Return the (X, Y) coordinate for the center point of the cell that contains the specified text.  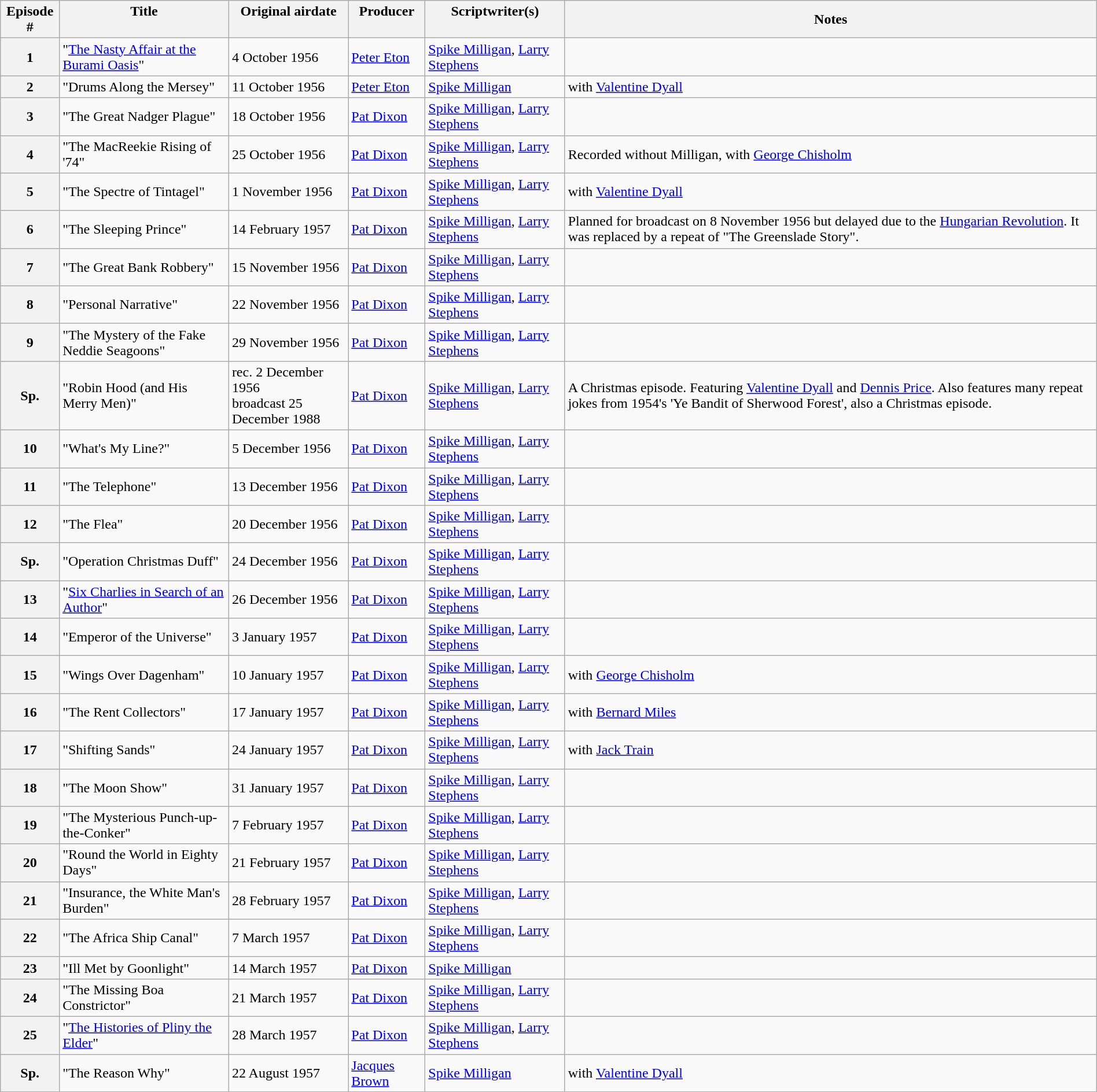
29 November 1956 (288, 342)
21 (30, 900)
Original airdate (288, 20)
12 (30, 524)
25 (30, 1035)
Recorded without Milligan, with George Chisholm (831, 154)
"The Reason Why" (145, 1072)
"Operation Christmas Duff" (145, 562)
"The Spectre of Tintagel" (145, 192)
22 (30, 938)
20 (30, 863)
14 March 1957 (288, 968)
23 (30, 968)
"The Great Bank Robbery" (145, 267)
"The Great Nadger Plague" (145, 117)
Scriptwriter(s) (495, 20)
"Round the World in Eighty Days" (145, 863)
15 November 1956 (288, 267)
"Ill Met by Goonlight" (145, 968)
3 (30, 117)
with Bernard Miles (831, 713)
"Six Charlies in Search of an Author" (145, 599)
8 (30, 304)
16 (30, 713)
17 January 1957 (288, 713)
with George Chisholm (831, 674)
Notes (831, 20)
"The Mystery of the Fake Neddie Seagoons" (145, 342)
Jacques Brown (386, 1072)
"The Mysterious Punch-up-the-Conker" (145, 825)
11 (30, 486)
26 December 1956 (288, 599)
"The Moon Show" (145, 788)
with Jack Train (831, 750)
13 (30, 599)
17 (30, 750)
18 October 1956 (288, 117)
14 (30, 637)
2 (30, 87)
21 February 1957 (288, 863)
"The MacReekie Rising of '74" (145, 154)
18 (30, 788)
31 January 1957 (288, 788)
Episode # (30, 20)
22 August 1957 (288, 1072)
24 January 1957 (288, 750)
9 (30, 342)
10 (30, 449)
5 (30, 192)
13 December 1956 (288, 486)
"The Rent Collectors" (145, 713)
21 March 1957 (288, 997)
"Shifting Sands" (145, 750)
"The Flea" (145, 524)
Title (145, 20)
"Insurance, the White Man's Burden" (145, 900)
7 (30, 267)
15 (30, 674)
7 March 1957 (288, 938)
"Emperor of the Universe" (145, 637)
1 (30, 57)
"The Telephone" (145, 486)
Planned for broadcast on 8 November 1956 but delayed due to the Hungarian Revolution. It was replaced by a repeat of "The Greenslade Story". (831, 229)
20 December 1956 (288, 524)
"The Histories of Pliny the Elder" (145, 1035)
"The Nasty Affair at the Burami Oasis" (145, 57)
19 (30, 825)
4 October 1956 (288, 57)
"What's My Line?" (145, 449)
rec. 2 December 1956broadcast 25 December 1988 (288, 396)
24 December 1956 (288, 562)
24 (30, 997)
4 (30, 154)
"Wings Over Dagenham" (145, 674)
"The Africa Ship Canal" (145, 938)
"The Missing Boa Constrictor" (145, 997)
"Personal Narrative" (145, 304)
Producer (386, 20)
"Robin Hood (and His Merry Men)" (145, 396)
14 February 1957 (288, 229)
25 October 1956 (288, 154)
28 March 1957 (288, 1035)
10 January 1957 (288, 674)
5 December 1956 (288, 449)
"Drums Along the Mersey" (145, 87)
28 February 1957 (288, 900)
"The Sleeping Prince" (145, 229)
6 (30, 229)
22 November 1956 (288, 304)
7 February 1957 (288, 825)
3 January 1957 (288, 637)
11 October 1956 (288, 87)
1 November 1956 (288, 192)
